Search for the cell housing the specified text and yield its [X, Y] center coordinate. 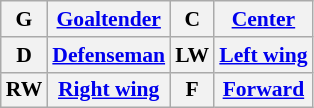
Defenseman [108, 55]
Center [263, 19]
Right wing [108, 90]
Left wing [263, 55]
Goaltender [108, 19]
Forward [263, 90]
F [192, 90]
C [192, 19]
LW [192, 55]
D [24, 55]
RW [24, 90]
G [24, 19]
